Extract the (x, y) coordinate from the center of the cell holding the provided text.  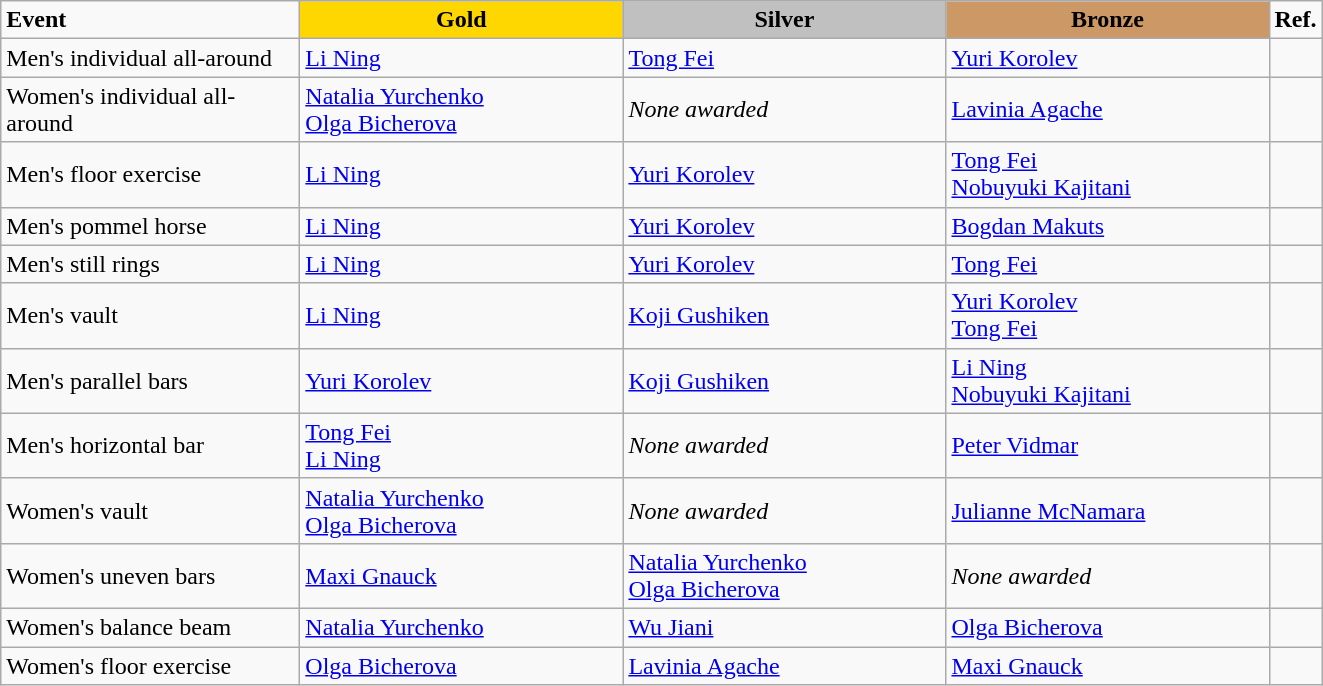
Women's balance beam (150, 627)
Tong Fei Li Ning (462, 446)
Wu Jiani (784, 627)
Natalia Yurchenko (462, 627)
Men's vault (150, 316)
Women's floor exercise (150, 665)
Men's horizontal bar (150, 446)
Men's floor exercise (150, 174)
Men's parallel bars (150, 380)
Women's individual all-around (150, 110)
Silver (784, 20)
Event (150, 20)
Men's pommel horse (150, 226)
Men's still rings (150, 264)
Bronze (1108, 20)
Women's uneven bars (150, 576)
Li Ning Nobuyuki Kajitani (1108, 380)
Gold (462, 20)
Men's individual all-around (150, 58)
Yuri Korolev Tong Fei (1108, 316)
Women's vault (150, 510)
Ref. (1296, 20)
Tong Fei Nobuyuki Kajitani (1108, 174)
Peter Vidmar (1108, 446)
Julianne McNamara (1108, 510)
Bogdan Makuts (1108, 226)
